For the text-containing cell, return its midpoint in (X, Y) coordinate format. 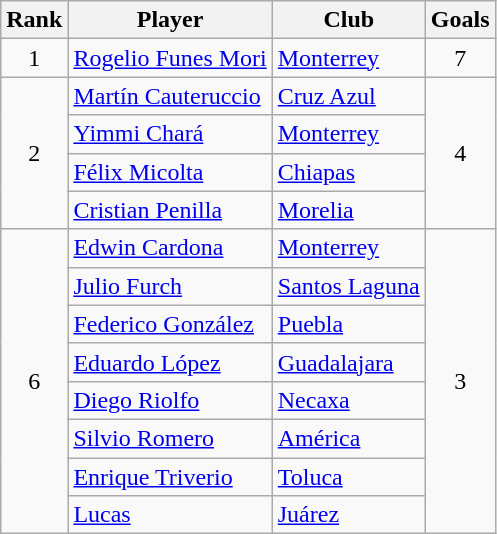
Cruz Azul (348, 96)
Rank (34, 20)
Player (170, 20)
Juárez (348, 515)
Enrique Triverio (170, 477)
Guadalajara (348, 362)
7 (460, 58)
1 (34, 58)
Necaxa (348, 400)
Eduardo López (170, 362)
Federico González (170, 324)
Julio Furch (170, 286)
Santos Laguna (348, 286)
Chiapas (348, 172)
Silvio Romero (170, 438)
Toluca (348, 477)
Rogelio Funes Mori (170, 58)
3 (460, 381)
Félix Micolta (170, 172)
Yimmi Chará (170, 134)
América (348, 438)
Club (348, 20)
2 (34, 153)
Puebla (348, 324)
Edwin Cardona (170, 248)
Goals (460, 20)
Martín Cauteruccio (170, 96)
Diego Riolfo (170, 400)
4 (460, 153)
Morelia (348, 210)
6 (34, 381)
Cristian Penilla (170, 210)
Lucas (170, 515)
